Extract the [x, y] coordinate from the center of the cell holding the provided text.  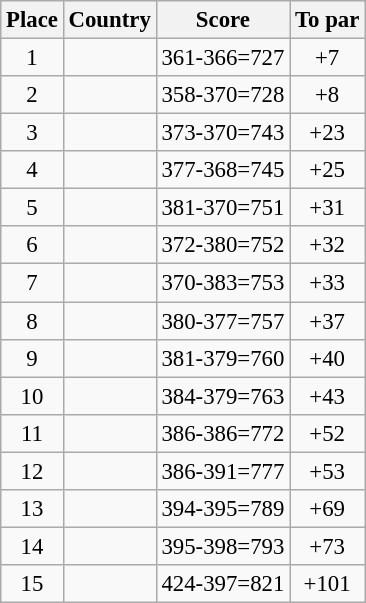
2 [32, 95]
+101 [328, 584]
8 [32, 321]
Country [110, 20]
+53 [328, 471]
373-370=743 [223, 133]
386-386=772 [223, 433]
+73 [328, 546]
7 [32, 283]
370-383=753 [223, 283]
Place [32, 20]
1 [32, 58]
+7 [328, 58]
424-397=821 [223, 584]
+52 [328, 433]
6 [32, 245]
10 [32, 396]
+33 [328, 283]
3 [32, 133]
+43 [328, 396]
+32 [328, 245]
+37 [328, 321]
5 [32, 208]
12 [32, 471]
13 [32, 509]
+8 [328, 95]
11 [32, 433]
384-379=763 [223, 396]
377-368=745 [223, 170]
380-377=757 [223, 321]
394-395=789 [223, 509]
To par [328, 20]
395-398=793 [223, 546]
386-391=777 [223, 471]
381-379=760 [223, 358]
+25 [328, 170]
358-370=728 [223, 95]
15 [32, 584]
381-370=751 [223, 208]
4 [32, 170]
+40 [328, 358]
+31 [328, 208]
+69 [328, 509]
14 [32, 546]
+23 [328, 133]
361-366=727 [223, 58]
Score [223, 20]
372-380=752 [223, 245]
9 [32, 358]
